Locate the cell with the specified text and output its [X, Y] center coordinate. 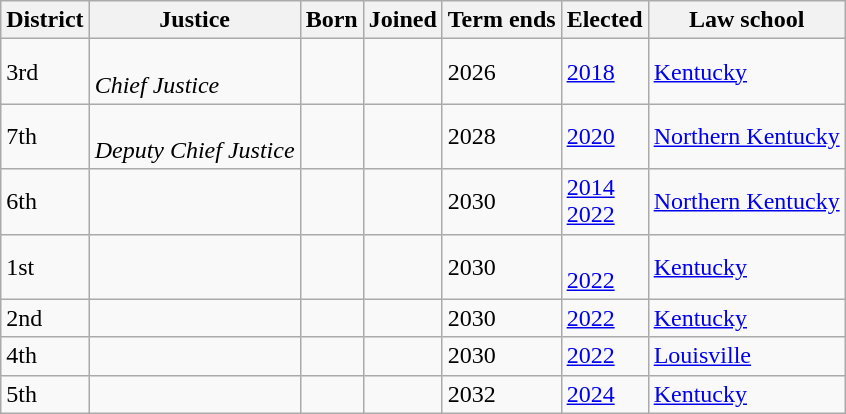
2020 [604, 136]
5th [45, 394]
Chief Justice [194, 72]
Elected [604, 20]
Deputy Chief Justice [194, 136]
Louisville [746, 356]
2024 [604, 394]
2nd [45, 318]
District [45, 20]
Justice [194, 20]
2026 [502, 72]
Joined [402, 20]
Law school [746, 20]
2018 [604, 72]
6th [45, 202]
3rd [45, 72]
20142022 [604, 202]
2032 [502, 394]
2028 [502, 136]
Born [332, 20]
7th [45, 136]
4th [45, 356]
1st [45, 266]
Term ends [502, 20]
